Search for the cell housing the specified text and yield its (x, y) center coordinate. 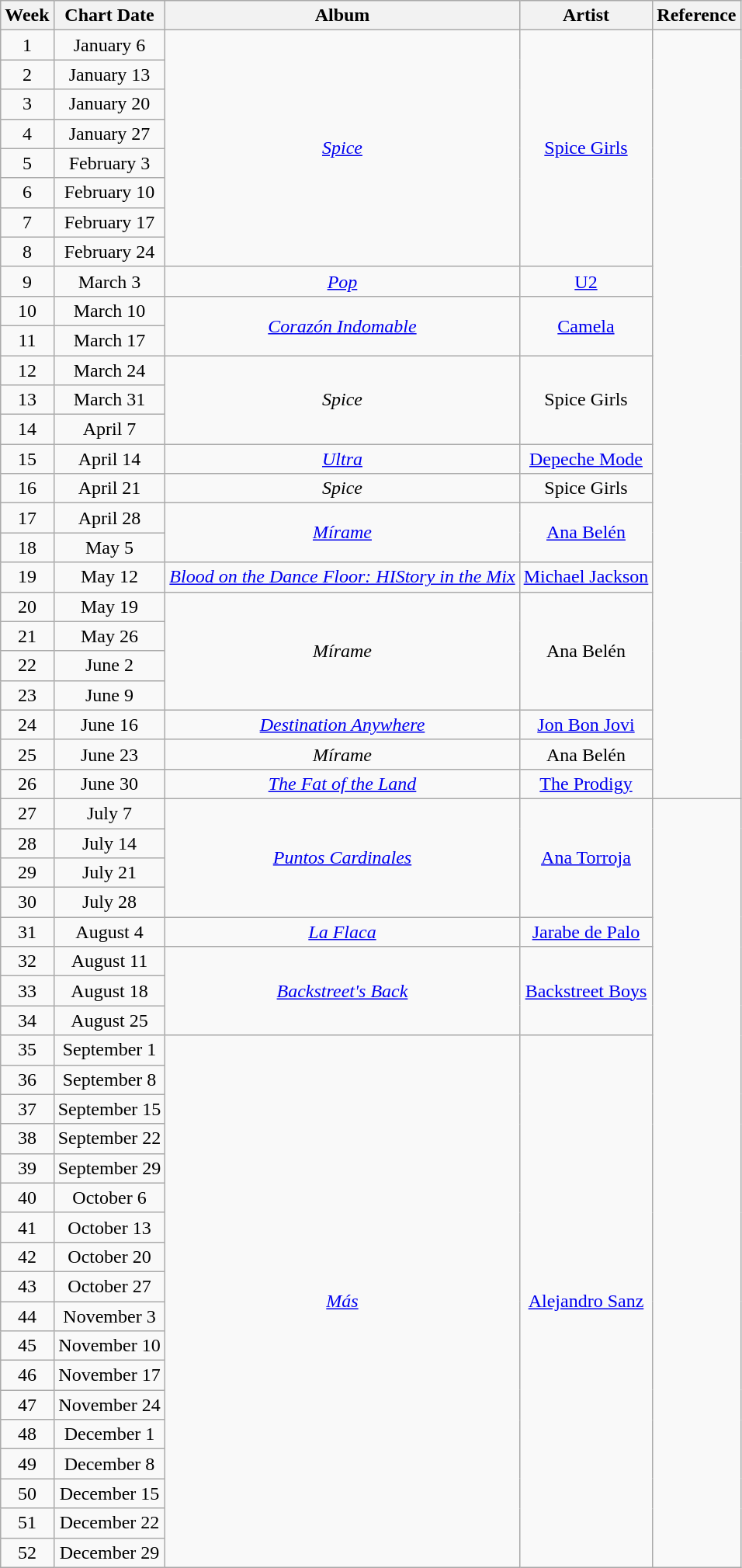
March 3 (109, 281)
May 19 (109, 607)
4 (27, 134)
2 (27, 75)
Ana Torroja (586, 857)
The Prodigy (586, 784)
Michael Jackson (586, 577)
46 (27, 1375)
September 1 (109, 1050)
32 (27, 961)
The Fat of the Land (342, 784)
50 (27, 1493)
39 (27, 1168)
December 22 (109, 1523)
1 (27, 45)
52 (27, 1552)
Chart Date (109, 16)
November 3 (109, 1316)
48 (27, 1434)
August 25 (109, 1020)
47 (27, 1405)
16 (27, 488)
April 7 (109, 429)
Pop (342, 281)
22 (27, 666)
43 (27, 1286)
12 (27, 370)
9 (27, 281)
Alejandro Sanz (586, 1302)
Reference (697, 16)
40 (27, 1198)
Corazón Indomable (342, 325)
June 9 (109, 695)
La Flaca (342, 932)
29 (27, 873)
January 20 (109, 104)
49 (27, 1464)
U2 (586, 281)
April 21 (109, 488)
May 12 (109, 577)
13 (27, 400)
July 21 (109, 873)
35 (27, 1050)
October 13 (109, 1227)
36 (27, 1080)
11 (27, 340)
6 (27, 193)
7 (27, 222)
17 (27, 518)
May 5 (109, 548)
5 (27, 163)
February 3 (109, 163)
44 (27, 1316)
Jon Bon Jovi (586, 725)
41 (27, 1227)
8 (27, 252)
September 22 (109, 1139)
December 15 (109, 1493)
November 24 (109, 1405)
June 2 (109, 666)
February 24 (109, 252)
14 (27, 429)
23 (27, 695)
37 (27, 1109)
June 23 (109, 754)
March 24 (109, 370)
January 27 (109, 134)
February 17 (109, 222)
Destination Anywhere (342, 725)
January 13 (109, 75)
42 (27, 1257)
November 10 (109, 1346)
20 (27, 607)
March 10 (109, 311)
19 (27, 577)
Más (342, 1302)
January 6 (109, 45)
38 (27, 1139)
3 (27, 104)
Album (342, 16)
December 8 (109, 1464)
Artist (586, 16)
25 (27, 754)
April 14 (109, 459)
28 (27, 843)
December 1 (109, 1434)
December 29 (109, 1552)
June 16 (109, 725)
31 (27, 932)
July 7 (109, 813)
March 17 (109, 340)
March 31 (109, 400)
27 (27, 813)
24 (27, 725)
September 15 (109, 1109)
Backstreet Boys (586, 991)
November 17 (109, 1375)
30 (27, 902)
10 (27, 311)
26 (27, 784)
June 30 (109, 784)
August 4 (109, 932)
Blood on the Dance Floor: HIStory in the Mix (342, 577)
September 8 (109, 1080)
July 28 (109, 902)
Depeche Mode (586, 459)
Camela (586, 325)
33 (27, 991)
18 (27, 548)
October 27 (109, 1286)
Puntos Cardinales (342, 857)
21 (27, 636)
August 11 (109, 961)
Week (27, 16)
Backstreet's Back (342, 991)
Jarabe de Palo (586, 932)
February 10 (109, 193)
April 28 (109, 518)
Ultra (342, 459)
September 29 (109, 1168)
15 (27, 459)
July 14 (109, 843)
October 6 (109, 1198)
August 18 (109, 991)
51 (27, 1523)
45 (27, 1346)
May 26 (109, 636)
34 (27, 1020)
October 20 (109, 1257)
